For the text-containing cell, return its midpoint in (X, Y) coordinate format. 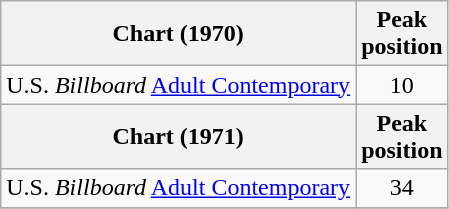
10 (402, 85)
Chart (1970) (178, 34)
34 (402, 188)
Chart (1971) (178, 136)
